Output the (x, y) coordinate of the center of the cell containing the given text.  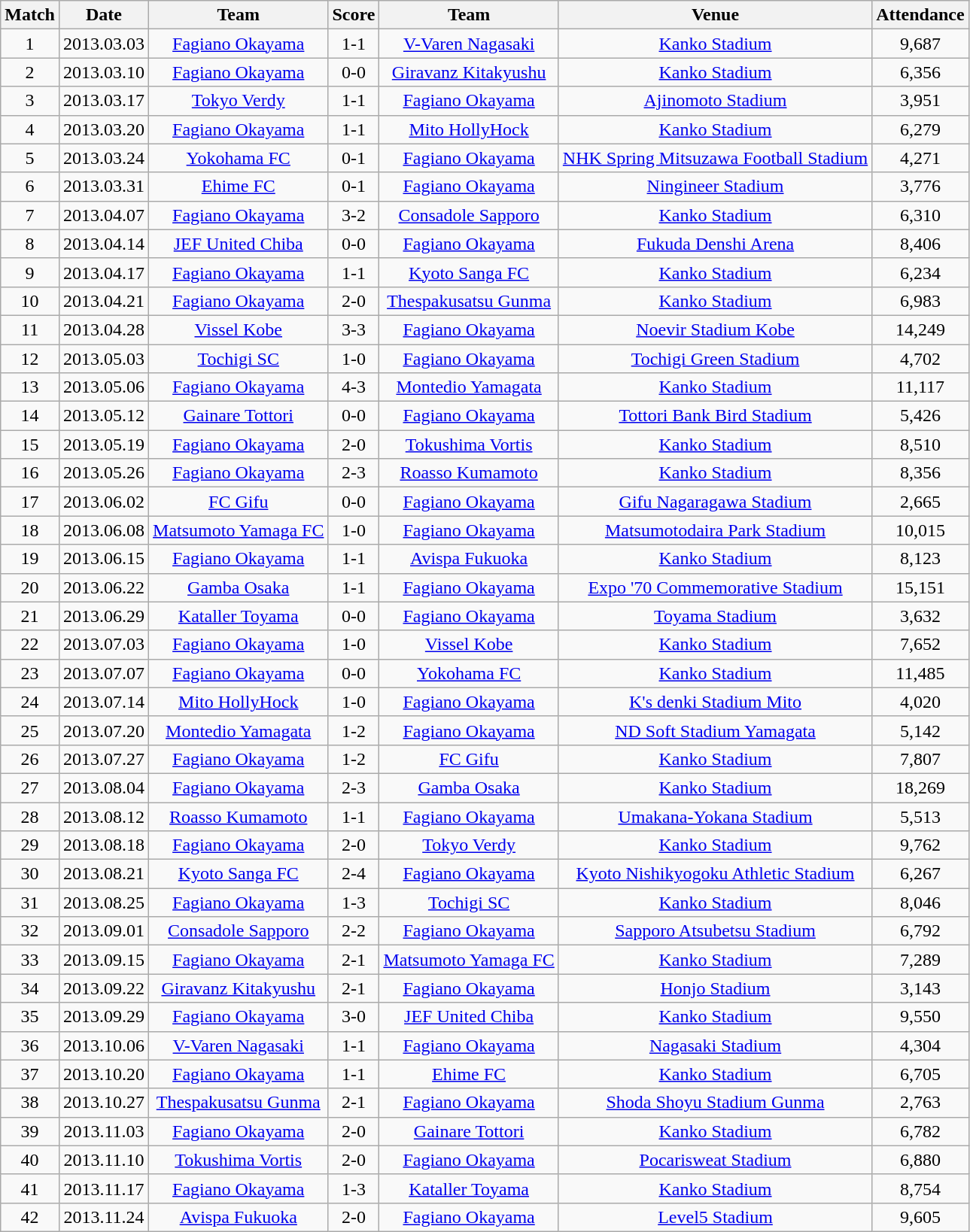
Match (30, 15)
10,015 (920, 530)
4,271 (920, 158)
22 (30, 645)
20 (30, 587)
7,807 (920, 759)
2013.09.01 (104, 931)
7 (30, 215)
3,143 (920, 988)
1 (30, 44)
19 (30, 559)
8,754 (920, 1188)
32 (30, 931)
Date (104, 15)
6 (30, 187)
4,702 (920, 359)
5,142 (920, 730)
ND Soft Stadium Yamagata (715, 730)
18,269 (920, 787)
7,652 (920, 645)
11,485 (920, 673)
6,267 (920, 874)
2013.06.08 (104, 530)
Gifu Nagaragawa Stadium (715, 502)
4,304 (920, 1045)
11 (30, 329)
25 (30, 730)
21 (30, 616)
2013.05.26 (104, 473)
2013.07.14 (104, 702)
NHK Spring Mitsuzawa Football Stadium (715, 158)
2013.06.22 (104, 587)
3,776 (920, 187)
2013.08.04 (104, 787)
Attendance (920, 15)
3-0 (354, 1017)
30 (30, 874)
2013.04.14 (104, 244)
6,310 (920, 215)
18 (30, 530)
4 (30, 129)
Kyoto Nishikyogoku Athletic Stadium (715, 874)
15 (30, 445)
2013.03.17 (104, 101)
15,151 (920, 587)
Honjo Stadium (715, 988)
40 (30, 1160)
27 (30, 787)
39 (30, 1131)
17 (30, 502)
2013.05.03 (104, 359)
28 (30, 816)
6,792 (920, 931)
3,632 (920, 616)
2013.06.15 (104, 559)
2013.08.25 (104, 903)
6,782 (920, 1131)
14 (30, 416)
2013.08.12 (104, 816)
8,123 (920, 559)
2013.11.03 (104, 1131)
8,406 (920, 244)
2013.05.12 (104, 416)
2013.11.24 (104, 1217)
2013.09.22 (104, 988)
34 (30, 988)
2-4 (354, 874)
Noevir Stadium Kobe (715, 329)
2013.04.17 (104, 272)
5 (30, 158)
Umakana-Yokana Stadium (715, 816)
2013.04.28 (104, 329)
3,951 (920, 101)
35 (30, 1017)
2013.07.20 (104, 730)
37 (30, 1074)
2013.07.27 (104, 759)
5,513 (920, 816)
4-3 (354, 387)
Ningineer Stadium (715, 187)
2013.09.29 (104, 1017)
4,020 (920, 702)
9 (30, 272)
Toyama Stadium (715, 616)
Pocarisweat Stadium (715, 1160)
6,279 (920, 129)
K's denki Stadium Mito (715, 702)
3-2 (354, 215)
41 (30, 1188)
2013.06.29 (104, 616)
3 (30, 101)
5,426 (920, 416)
33 (30, 960)
Score (354, 15)
2 (30, 72)
2013.05.06 (104, 387)
9,550 (920, 1017)
2013.08.21 (104, 874)
2013.07.07 (104, 673)
16 (30, 473)
11,117 (920, 387)
38 (30, 1103)
Fukuda Denshi Arena (715, 244)
Expo '70 Commemorative Stadium (715, 587)
36 (30, 1045)
23 (30, 673)
2-2 (354, 931)
Sapporo Atsubetsu Stadium (715, 931)
24 (30, 702)
2013.07.03 (104, 645)
8,356 (920, 473)
6,880 (920, 1160)
29 (30, 845)
Tochigi Green Stadium (715, 359)
2013.05.19 (104, 445)
2013.09.15 (104, 960)
2013.03.31 (104, 187)
Venue (715, 15)
6,356 (920, 72)
14,249 (920, 329)
13 (30, 387)
9,762 (920, 845)
2013.10.27 (104, 1103)
2013.10.20 (104, 1074)
9,605 (920, 1217)
2013.11.17 (104, 1188)
7,289 (920, 960)
26 (30, 759)
2013.10.06 (104, 1045)
6,234 (920, 272)
2013.11.10 (104, 1160)
2013.06.02 (104, 502)
2013.04.21 (104, 301)
42 (30, 1217)
8 (30, 244)
2,665 (920, 502)
Nagasaki Stadium (715, 1045)
Matsumotodaira Park Stadium (715, 530)
2013.03.20 (104, 129)
8,510 (920, 445)
12 (30, 359)
3-3 (354, 329)
6,705 (920, 1074)
9,687 (920, 44)
2013.03.10 (104, 72)
2013.03.24 (104, 158)
Ajinomoto Stadium (715, 101)
2,763 (920, 1103)
Shoda Shoyu Stadium Gunma (715, 1103)
2013.08.18 (104, 845)
8,046 (920, 903)
31 (30, 903)
2013.04.07 (104, 215)
10 (30, 301)
Tottori Bank Bird Stadium (715, 416)
6,983 (920, 301)
Level5 Stadium (715, 1217)
2013.03.03 (104, 44)
